For the text-containing cell, return its midpoint in (X, Y) coordinate format. 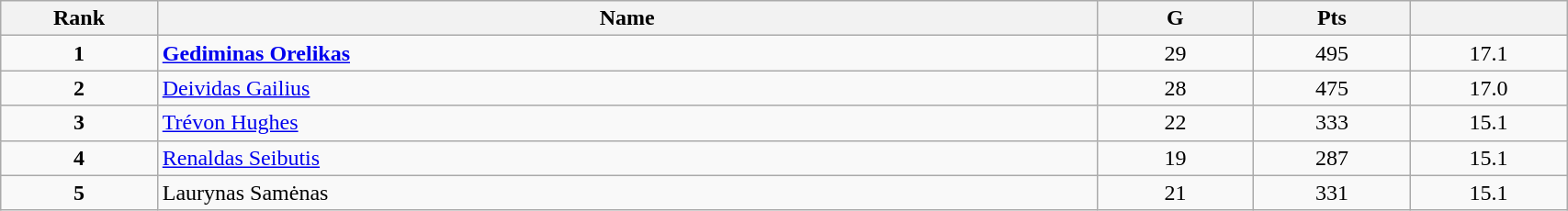
Name (626, 18)
287 (1332, 158)
2 (79, 88)
475 (1332, 88)
17.1 (1488, 53)
17.0 (1488, 88)
Renaldas Seibutis (626, 158)
Rank (79, 18)
Gediminas Orelikas (626, 53)
331 (1332, 193)
495 (1332, 53)
19 (1175, 158)
29 (1175, 53)
4 (79, 158)
333 (1332, 123)
1 (79, 53)
21 (1175, 193)
Pts (1332, 18)
Deividas Gailius (626, 88)
28 (1175, 88)
Laurynas Samėnas (626, 193)
22 (1175, 123)
G (1175, 18)
Trévon Hughes (626, 123)
5 (79, 193)
3 (79, 123)
